For the text-containing cell, return its midpoint in [x, y] coordinate format. 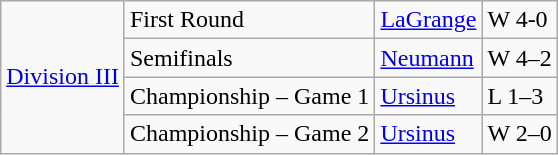
Semifinals [249, 58]
W 4-0 [520, 20]
LaGrange [428, 20]
First Round [249, 20]
L 1–3 [520, 96]
Neumann [428, 58]
Division III [63, 77]
Championship – Game 1 [249, 96]
W 2–0 [520, 134]
Championship – Game 2 [249, 134]
W 4–2 [520, 58]
